Search for the cell housing the specified text and yield its [X, Y] center coordinate. 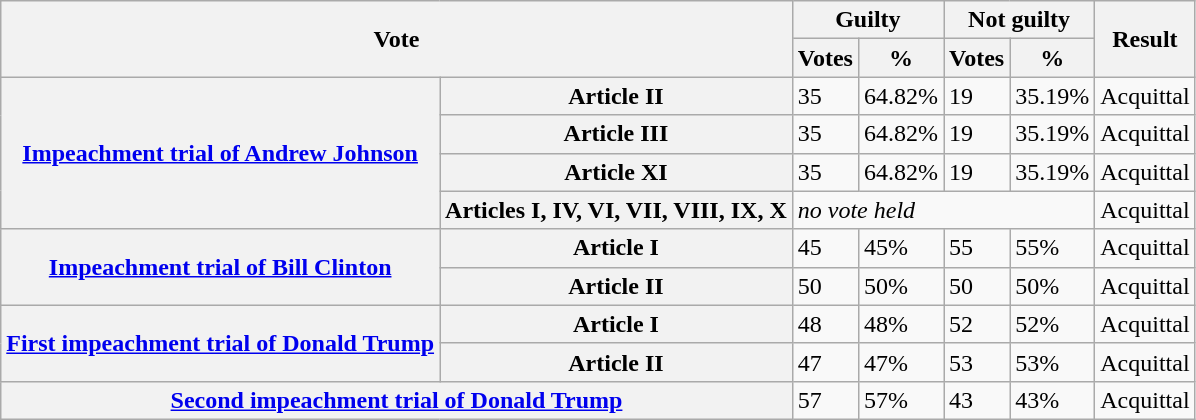
Result [1145, 39]
Not guilty [1020, 20]
Vote [397, 39]
48 [825, 324]
no vote held [943, 210]
52% [1052, 324]
Article XI [616, 172]
57% [900, 400]
Guilty [868, 20]
First impeachment trial of Donald Trump [220, 343]
53 [977, 362]
53% [1052, 362]
45% [900, 248]
55 [977, 248]
48% [900, 324]
Article III [616, 134]
43 [977, 400]
Impeachment trial of Bill Clinton [220, 267]
Articles I, IV, VI, VII, VIII, IX, X [616, 210]
Impeachment trial of Andrew Johnson [220, 153]
47% [900, 362]
43% [1052, 400]
52 [977, 324]
Second impeachment trial of Donald Trump [397, 400]
55% [1052, 248]
57 [825, 400]
47 [825, 362]
45 [825, 248]
